Extract the [x, y] coordinate from the center of the cell holding the provided text.  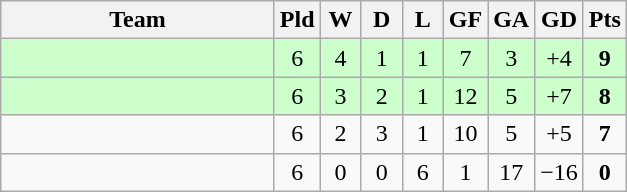
17 [512, 172]
9 [604, 58]
Team [138, 20]
GD [560, 20]
−16 [560, 172]
8 [604, 96]
GA [512, 20]
D [382, 20]
12 [465, 96]
GF [465, 20]
L [422, 20]
+7 [560, 96]
4 [340, 58]
10 [465, 134]
+4 [560, 58]
Pts [604, 20]
+5 [560, 134]
Pld [297, 20]
W [340, 20]
